Extract the (x, y) coordinate from the center of the cell holding the provided text.  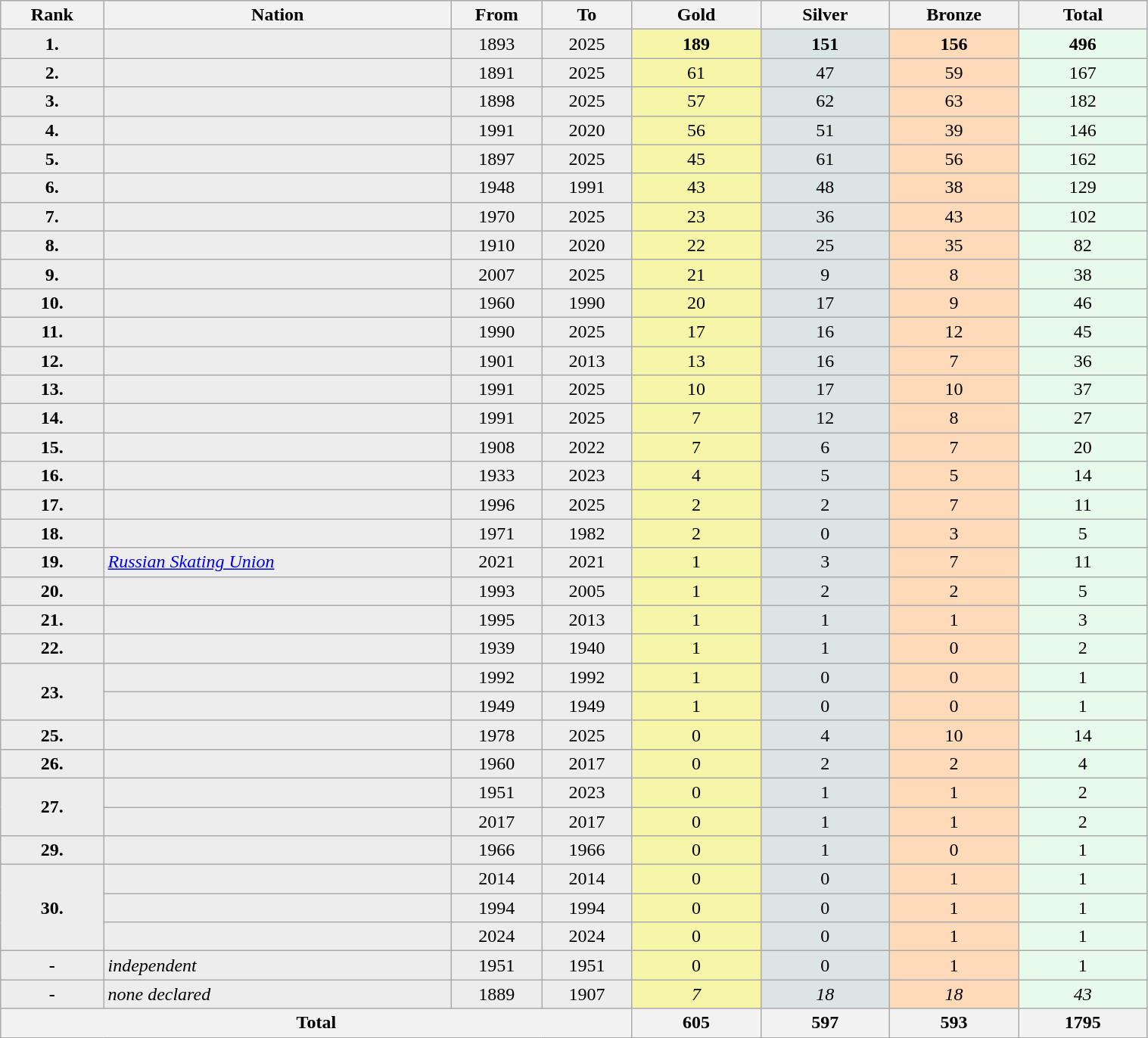
17. (52, 505)
1948 (496, 188)
22. (52, 648)
1898 (496, 101)
6. (52, 188)
1996 (496, 505)
3. (52, 101)
Rank (52, 15)
162 (1083, 159)
1978 (496, 735)
35 (954, 245)
26. (52, 763)
597 (825, 1023)
20. (52, 591)
5. (52, 159)
14. (52, 418)
4. (52, 130)
29. (52, 850)
593 (954, 1023)
1897 (496, 159)
6 (825, 447)
57 (696, 101)
23. (52, 691)
1982 (587, 533)
Nation (278, 15)
63 (954, 101)
19. (52, 562)
1795 (1083, 1023)
27 (1083, 418)
129 (1083, 188)
11. (52, 331)
1889 (496, 994)
167 (1083, 73)
1995 (496, 620)
23 (696, 216)
independent (278, 965)
From (496, 15)
16. (52, 476)
102 (1083, 216)
18. (52, 533)
1933 (496, 476)
1891 (496, 73)
46 (1083, 303)
22 (696, 245)
13 (696, 361)
2. (52, 73)
48 (825, 188)
82 (1083, 245)
1901 (496, 361)
25. (52, 735)
15. (52, 447)
9. (52, 274)
To (587, 15)
151 (825, 44)
21 (696, 274)
none declared (278, 994)
37 (1083, 390)
1907 (587, 994)
1940 (587, 648)
27. (52, 806)
2007 (496, 274)
62 (825, 101)
605 (696, 1023)
13. (52, 390)
1939 (496, 648)
Silver (825, 15)
Russian Skating Union (278, 562)
51 (825, 130)
25 (825, 245)
1970 (496, 216)
1910 (496, 245)
189 (696, 44)
1. (52, 44)
1993 (496, 591)
8. (52, 245)
156 (954, 44)
1893 (496, 44)
30. (52, 908)
59 (954, 73)
182 (1083, 101)
2005 (587, 591)
146 (1083, 130)
47 (825, 73)
12. (52, 361)
Bronze (954, 15)
7. (52, 216)
Gold (696, 15)
496 (1083, 44)
2022 (587, 447)
1971 (496, 533)
10. (52, 303)
21. (52, 620)
39 (954, 130)
1908 (496, 447)
